Search for the cell housing the specified text and yield its (x, y) center coordinate. 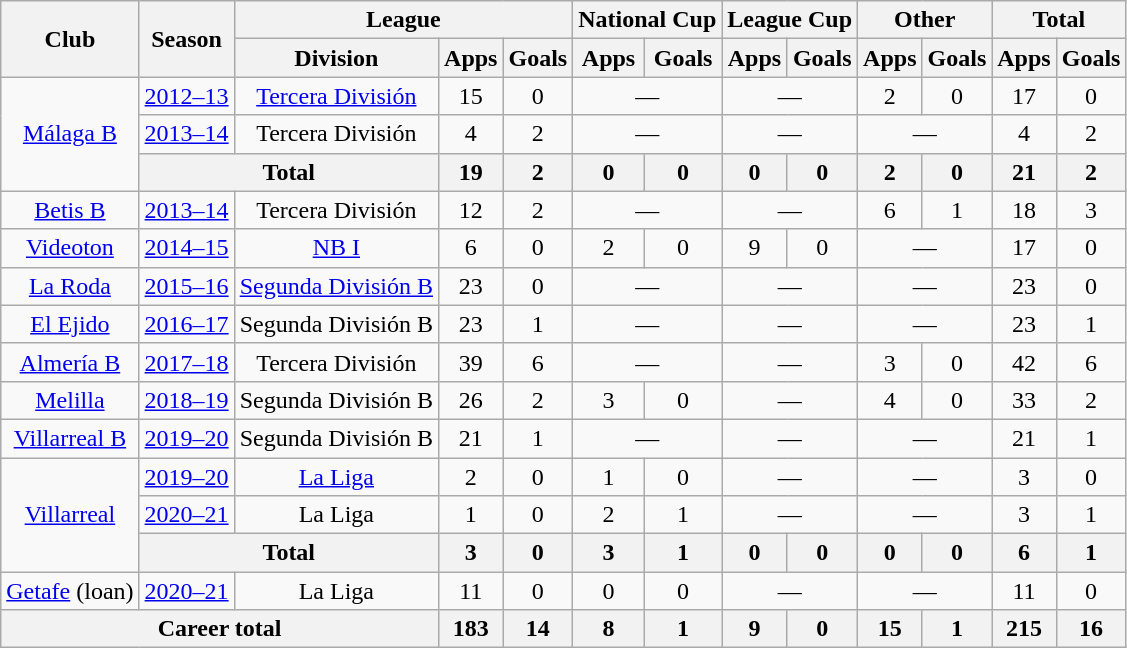
8 (609, 629)
Villarreal (70, 515)
Almería B (70, 362)
Betis B (70, 210)
Career total (220, 629)
16 (1091, 629)
El Ejido (70, 324)
Melilla (70, 400)
Season (186, 39)
33 (1024, 400)
National Cup (648, 20)
League (404, 20)
18 (1024, 210)
Other (925, 20)
215 (1024, 629)
Málaga B (70, 134)
League Cup (790, 20)
Club (70, 39)
12 (471, 210)
2016–17 (186, 324)
2012–13 (186, 96)
2014–15 (186, 248)
39 (471, 362)
19 (471, 172)
La Roda (70, 286)
14 (538, 629)
26 (471, 400)
Division (336, 58)
Videoton (70, 248)
2017–18 (186, 362)
2018–19 (186, 400)
Villarreal B (70, 438)
42 (1024, 362)
2015–16 (186, 286)
183 (471, 629)
NB I (336, 248)
Getafe (loan) (70, 591)
